Detect which cell encompasses the target text, then output its [X, Y] center coordinate. 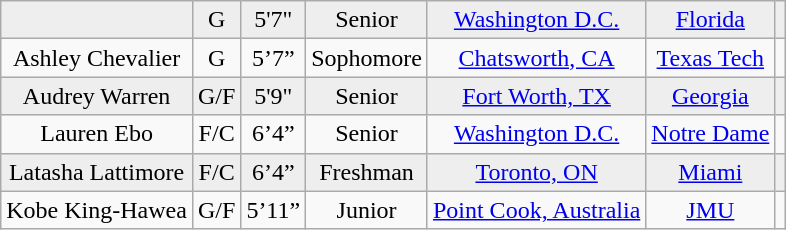
5'7" [274, 20]
Audrey Warren [97, 96]
Latasha Lattimore [97, 172]
5’7” [274, 58]
Fort Worth, TX [536, 96]
Chatsworth, CA [536, 58]
Toronto, ON [536, 172]
Georgia [710, 96]
5'9" [274, 96]
Notre Dame [710, 134]
Florida [710, 20]
Junior [367, 210]
Ashley Chevalier [97, 58]
Miami [710, 172]
Kobe King-Hawea [97, 210]
Texas Tech [710, 58]
Lauren Ebo [97, 134]
Freshman [367, 172]
Point Cook, Australia [536, 210]
5’11” [274, 210]
Sophomore [367, 58]
JMU [710, 210]
